Capture the cell that displays the provided text and extract its [X, Y] central coordinate. 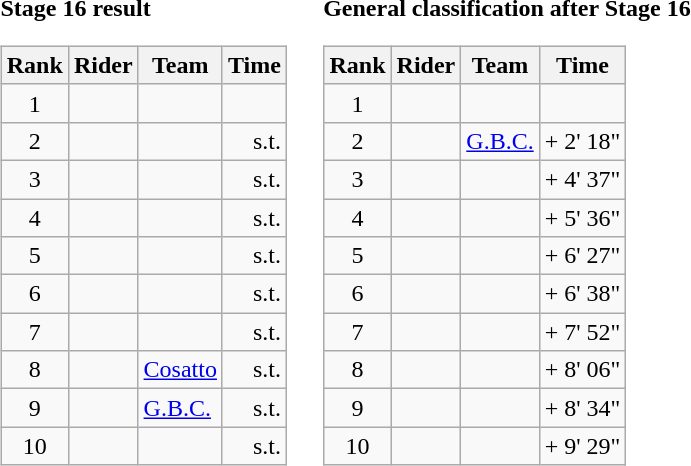
+ 5' 36" [582, 217]
Cosatto [180, 370]
+ 2' 18" [582, 141]
+ 6' 27" [582, 256]
+ 4' 37" [582, 179]
+ 8' 06" [582, 370]
+ 8' 34" [582, 408]
+ 6' 38" [582, 294]
+ 9' 29" [582, 446]
+ 7' 52" [582, 332]
